Search for the cell housing the specified text and yield its (X, Y) center coordinate. 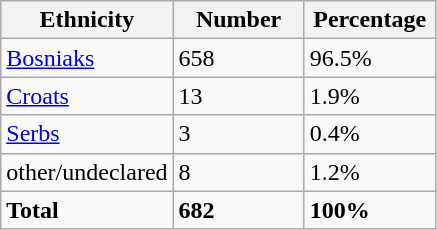
96.5% (370, 58)
1.2% (370, 172)
3 (238, 134)
682 (238, 210)
Number (238, 20)
Total (87, 210)
13 (238, 96)
8 (238, 172)
1.9% (370, 96)
other/undeclared (87, 172)
658 (238, 58)
Croats (87, 96)
Serbs (87, 134)
0.4% (370, 134)
100% (370, 210)
Ethnicity (87, 20)
Percentage (370, 20)
Bosniaks (87, 58)
